Extract the [x, y] coordinate from the center of the cell holding the provided text.  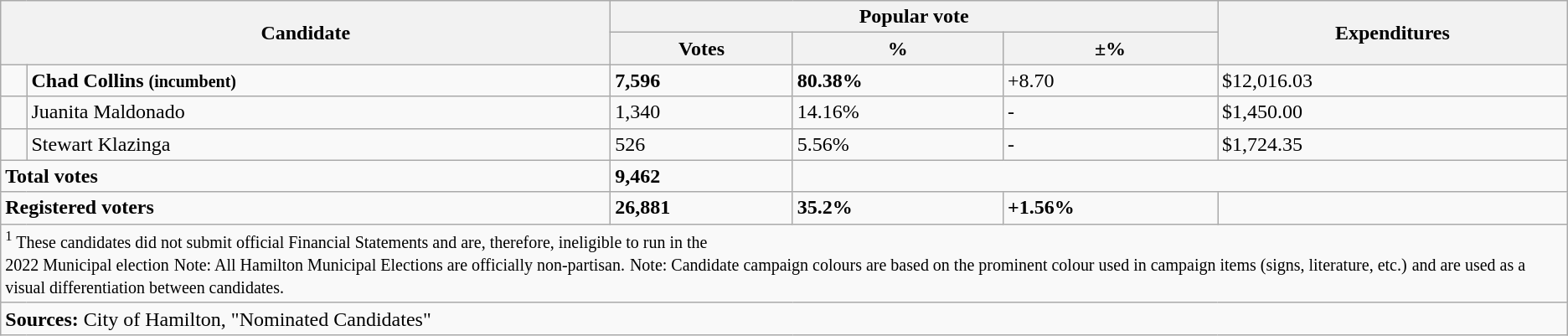
Juanita Maldonado [318, 112]
Registered voters [306, 208]
$1,450.00 [1393, 112]
Sources: City of Hamilton, "Nominated Candidates" [784, 318]
526 [702, 144]
Expenditures [1393, 33]
26,881 [702, 208]
+1.56% [1110, 208]
14.16% [898, 112]
$1,724.35 [1393, 144]
% [898, 49]
35.2% [898, 208]
Total votes [306, 176]
80.38% [898, 80]
$12,016.03 [1393, 80]
±% [1110, 49]
9,462 [702, 176]
1,340 [702, 112]
Votes [702, 49]
+8.70 [1110, 80]
Stewart Klazinga [318, 144]
Chad Collins (incumbent) [318, 80]
Candidate [306, 33]
7,596 [702, 80]
Popular vote [915, 17]
5.56% [898, 144]
